Return [X, Y] of the center of cell containing provided text 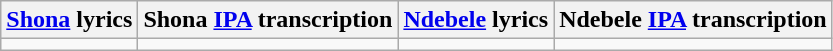
Shona lyrics [70, 20]
Ndebele lyrics [476, 20]
Ndebele IPA transcription [694, 20]
Shona IPA transcription [268, 20]
